Output the [x, y] coordinate of the center of the cell containing the given text.  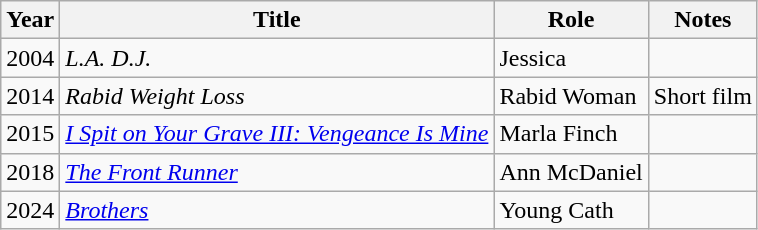
2004 [30, 58]
2018 [30, 172]
Jessica [571, 58]
I Spit on Your Grave III: Vengeance Is Mine [277, 134]
Short film [702, 96]
Role [571, 20]
L.A. D.J. [277, 58]
2024 [30, 210]
The Front Runner [277, 172]
Title [277, 20]
Year [30, 20]
Marla Finch [571, 134]
Rabid Woman [571, 96]
Young Cath [571, 210]
2015 [30, 134]
2014 [30, 96]
Rabid Weight Loss [277, 96]
Notes [702, 20]
Ann McDaniel [571, 172]
Brothers [277, 210]
